Capture the cell that displays the provided text and extract its (x, y) central coordinate. 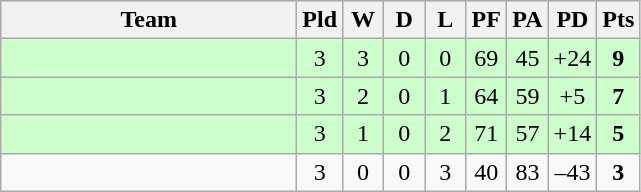
+24 (572, 58)
D (404, 20)
+5 (572, 96)
83 (528, 172)
5 (618, 134)
40 (486, 172)
45 (528, 58)
57 (528, 134)
L (446, 20)
PD (572, 20)
Team (149, 20)
Pld (320, 20)
–43 (572, 172)
64 (486, 96)
PF (486, 20)
Pts (618, 20)
7 (618, 96)
71 (486, 134)
+14 (572, 134)
PA (528, 20)
W (364, 20)
59 (528, 96)
9 (618, 58)
69 (486, 58)
